Identify which cell holds the provided text, then report its [X, Y] central coordinate. 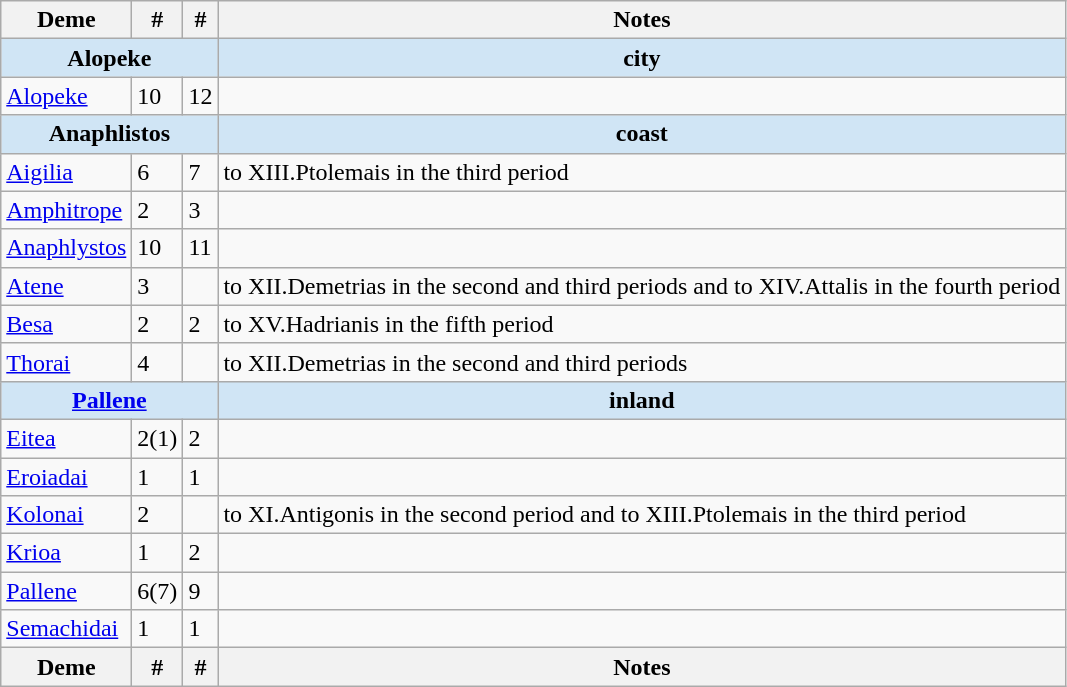
Aigilia [66, 172]
Thorai [66, 362]
Semachidai [66, 629]
inland [642, 400]
Atene [66, 286]
6(7) [158, 591]
to XII.Demetrias in the second and third periods and to XIV.Attalis in the fourth period [642, 286]
to XI.Antigonis in the second period and to XIII.Ptolemais in the third period [642, 515]
Krioa [66, 553]
9 [200, 591]
to XIII.Ptolemais in the third period [642, 172]
Kolonai [66, 515]
Besa [66, 324]
12 [200, 96]
2(1) [158, 438]
Amphitrope [66, 210]
Eitea [66, 438]
Anaphlystos [66, 248]
city [642, 58]
to XV.Hadrianis in the fifth period [642, 324]
4 [158, 362]
7 [200, 172]
6 [158, 172]
Anaphlistos [110, 134]
coast [642, 134]
11 [200, 248]
to XII.Demetrias in the second and third periods [642, 362]
Eroiadai [66, 477]
